Output the (x, y) coordinate of the center of the cell containing the given text.  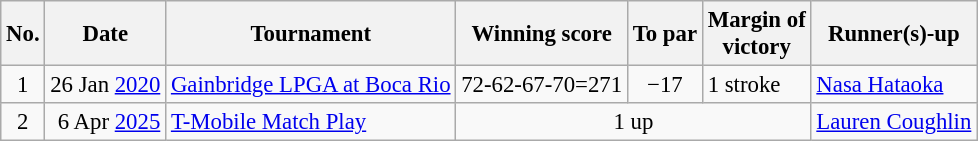
T-Mobile Match Play (311, 122)
No. (23, 34)
26 Jan 2020 (106, 85)
Runner(s)-up (894, 34)
Lauren Coughlin (894, 122)
Nasa Hataoka (894, 85)
Gainbridge LPGA at Boca Rio (311, 85)
Tournament (311, 34)
6 Apr 2025 (106, 122)
Date (106, 34)
To par (664, 34)
72-62-67-70=271 (542, 85)
1 up (634, 122)
2 (23, 122)
−17 (664, 85)
1 stroke (756, 85)
1 (23, 85)
Winning score (542, 34)
Margin ofvictory (756, 34)
